Return the (X, Y) coordinate for the center point of the cell that contains the specified text.  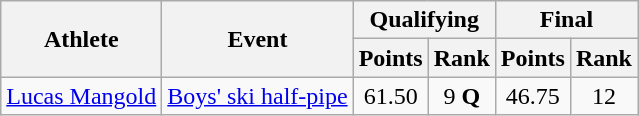
61.50 (390, 96)
Qualifying (424, 20)
9 Q (462, 96)
Lucas Mangold (82, 96)
Boys' ski half-pipe (258, 96)
12 (604, 96)
Final (566, 20)
Event (258, 39)
Athlete (82, 39)
46.75 (532, 96)
